Pinpoint the cell where the given text exists, returning its [x, y] midpoint coordinate. 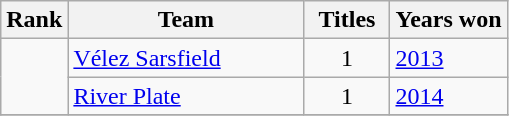
Team [186, 20]
River Plate [186, 96]
2014 [448, 96]
Rank [34, 20]
Vélez Sarsfield [186, 58]
2013 [448, 58]
Years won [448, 20]
Titles [347, 20]
